For the text-containing cell, return its midpoint in [X, Y] coordinate format. 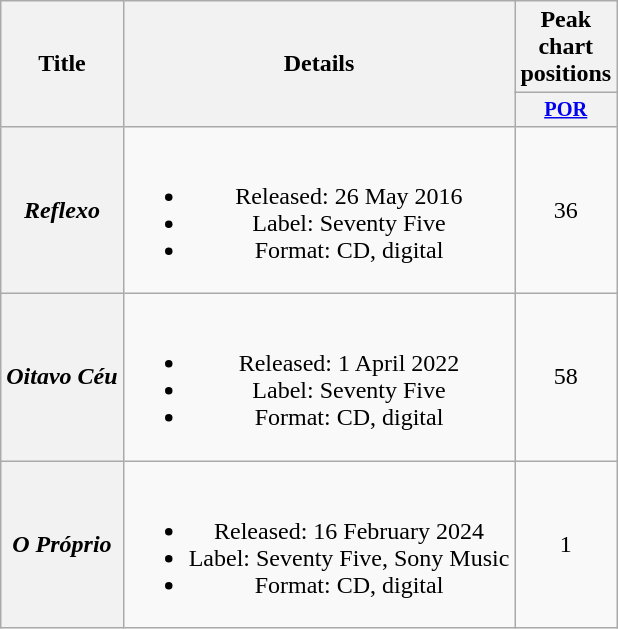
Released: 16 February 2024 Label: Seventy Five, Sony MusicFormat: CD, digital [319, 544]
Released: 26 May 2016Label: Seventy FiveFormat: CD, digital [319, 210]
58 [566, 378]
Released: 1 April 2022 Label: Seventy FiveFormat: CD, digital [319, 378]
Title [62, 64]
Oitavo Céu [62, 378]
O Próprio [62, 544]
Reflexo [62, 210]
36 [566, 210]
Peak chart positions [566, 47]
POR [566, 110]
1 [566, 544]
Details [319, 64]
